Search for the cell housing the specified text and yield its [X, Y] center coordinate. 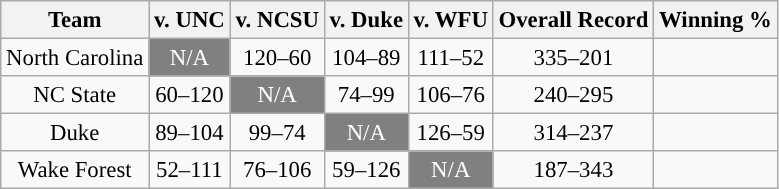
v. Duke [366, 20]
76–106 [277, 170]
Wake Forest [75, 170]
52–111 [190, 170]
59–126 [366, 170]
314–237 [574, 133]
Team [75, 20]
74–99 [366, 95]
NC State [75, 95]
187–343 [574, 170]
104–89 [366, 58]
60–120 [190, 95]
111–52 [450, 58]
99–74 [277, 133]
126–59 [450, 133]
Overall Record [574, 20]
89–104 [190, 133]
v. NCSU [277, 20]
240–295 [574, 95]
Duke [75, 133]
North Carolina [75, 58]
v. UNC [190, 20]
335–201 [574, 58]
v. WFU [450, 20]
106–76 [450, 95]
Winning % [716, 20]
120–60 [277, 58]
